Identify which cell holds the provided text, then report its [X, Y] central coordinate. 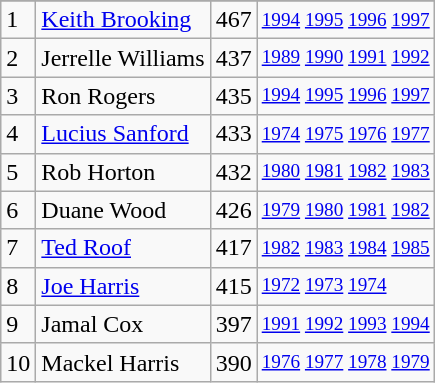
Ron Rogers [123, 96]
Mackel Harris [123, 362]
Lucius Sanford [123, 134]
1976 1977 1978 1979 [346, 362]
1 [18, 20]
7 [18, 248]
Jamal Cox [123, 324]
Rob Horton [123, 172]
5 [18, 172]
Jerrelle Williams [123, 58]
467 [234, 20]
6 [18, 210]
4 [18, 134]
Ted Roof [123, 248]
1980 1981 1982 1983 [346, 172]
1982 1983 1984 1985 [346, 248]
415 [234, 286]
417 [234, 248]
432 [234, 172]
397 [234, 324]
3 [18, 96]
2 [18, 58]
390 [234, 362]
433 [234, 134]
Joe Harris [123, 286]
1989 1990 1991 1992 [346, 58]
437 [234, 58]
1972 1973 1974 [346, 286]
8 [18, 286]
Duane Wood [123, 210]
1974 1975 1976 1977 [346, 134]
426 [234, 210]
Keith Brooking [123, 20]
1979 1980 1981 1982 [346, 210]
9 [18, 324]
1991 1992 1993 1994 [346, 324]
435 [234, 96]
10 [18, 362]
